From the cell containing the given text, extract its center point as [x, y] coordinate. 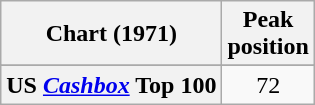
Chart (1971) [112, 34]
US Cashbox Top 100 [112, 85]
Peakposition [268, 34]
72 [268, 85]
